Output the [X, Y] coordinate of the center of the cell containing the given text.  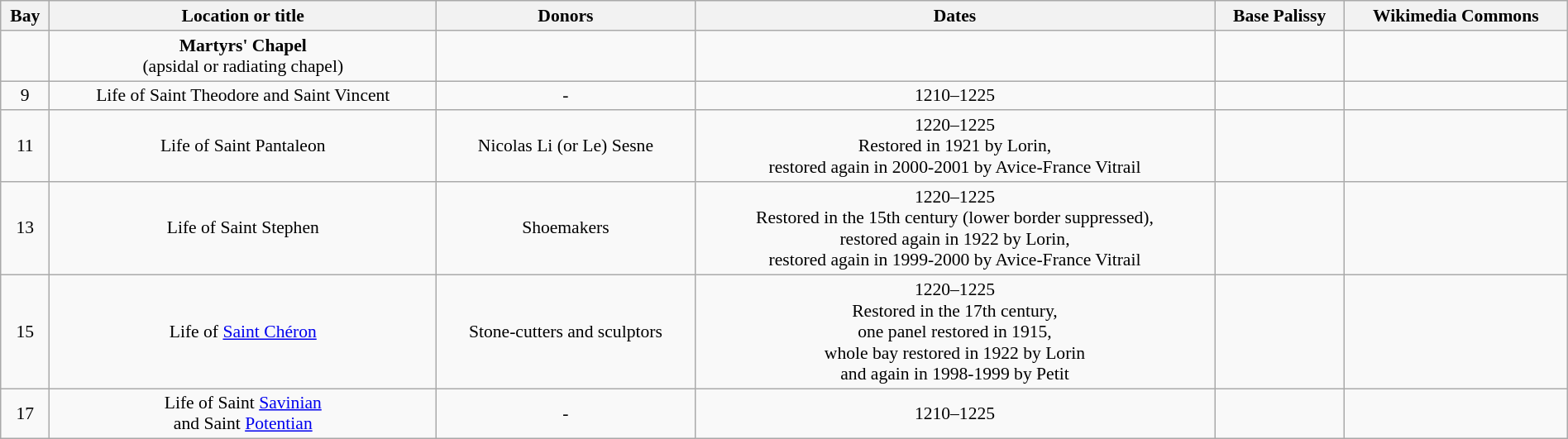
Location or title [243, 16]
Base Palissy [1280, 16]
11 [25, 147]
Dates [954, 16]
Life of Saint Pantaleon [243, 147]
Life of Saint Stephen [243, 228]
13 [25, 228]
Shoemakers [566, 228]
Donors [566, 16]
15 [25, 332]
1220–1225Restored in the 15th century (lower border suppressed),restored again in 1922 by Lorin,restored again in 1999-2000 by Avice-France Vitrail [954, 228]
Life of Saint Savinianand Saint Potentian [243, 413]
Martyrs' Chapel(apsidal or radiating chapel) [243, 56]
1220–1225Restored in the 17th century,one panel restored in 1915,whole bay restored in 1922 by Lorin and again in 1998-1999 by Petit [954, 332]
Wikimedia Commons [1456, 16]
Stone-cutters and sculptors [566, 332]
9 [25, 96]
Nicolas Li (or Le) Sesne [566, 147]
Life of Saint Theodore and Saint Vincent [243, 96]
1220–1225Restored in 1921 by Lorin,restored again in 2000-2001 by Avice-France Vitrail [954, 147]
Life of Saint Chéron [243, 332]
Bay [25, 16]
17 [25, 413]
